Provide the (X, Y) coordinate of the cell's center where the given text is located.  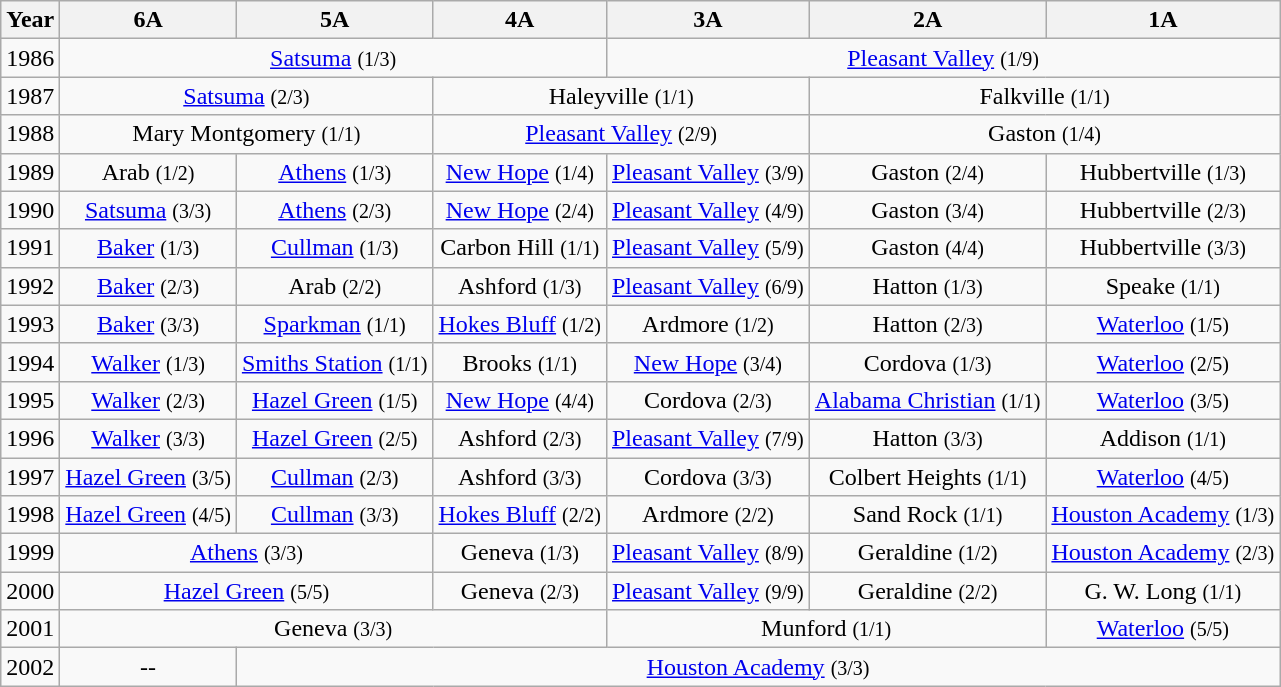
Pleasant Valley (1/9) (942, 58)
G. W. Long (1/1) (1163, 591)
4A (520, 20)
Carbon Hill (1/1) (520, 248)
Waterloo (3/5) (1163, 400)
Baker (2/3) (148, 286)
Year (30, 20)
Pleasant Valley (3/9) (708, 172)
1A (1163, 20)
Hazel Green (5/5) (246, 591)
-- (148, 667)
Athens (2/3) (334, 210)
Pleasant Valley (7/9) (708, 438)
Waterloo (2/5) (1163, 362)
Hubbertville (3/3) (1163, 248)
New Hope (1/4) (520, 172)
Speake (1/1) (1163, 286)
Smiths Station (1/1) (334, 362)
Geneva (3/3) (334, 629)
1987 (30, 96)
Hokes Bluff (1/2) (520, 324)
Athens (3/3) (246, 553)
1995 (30, 400)
Ardmore (2/2) (708, 515)
Walker (2/3) (148, 400)
Hubbertville (1/3) (1163, 172)
Hubbertville (2/3) (1163, 210)
1999 (30, 553)
Hatton (3/3) (928, 438)
Hazel Green (1/5) (334, 400)
Cullman (3/3) (334, 515)
Geneva (2/3) (520, 591)
Hatton (1/3) (928, 286)
Cordova (3/3) (708, 477)
Alabama Christian (1/1) (928, 400)
Gaston (4/4) (928, 248)
1998 (30, 515)
Cordova (1/3) (928, 362)
Ashford (1/3) (520, 286)
Hazel Green (2/5) (334, 438)
Baker (3/3) (148, 324)
2002 (30, 667)
1990 (30, 210)
1996 (30, 438)
Pleasant Valley (8/9) (708, 553)
1993 (30, 324)
Cordova (2/3) (708, 400)
Ashford (3/3) (520, 477)
Falkville (1/1) (1044, 96)
Gaston (1/4) (1044, 134)
Cullman (2/3) (334, 477)
Hokes Bluff (2/2) (520, 515)
New Hope (3/4) (708, 362)
1997 (30, 477)
6A (148, 20)
Sand Rock (1/1) (928, 515)
1992 (30, 286)
2001 (30, 629)
Sparkman (1/1) (334, 324)
2A (928, 20)
Satsuma (2/3) (246, 96)
Arab (2/2) (334, 286)
Waterloo (5/5) (1163, 629)
Gaston (3/4) (928, 210)
New Hope (4/4) (520, 400)
Haleyville (1/1) (621, 96)
Satsuma (1/3) (334, 58)
Hazel Green (3/5) (148, 477)
Houston Academy (2/3) (1163, 553)
Pleasant Valley (4/9) (708, 210)
1988 (30, 134)
Mary Montgomery (1/1) (246, 134)
Pleasant Valley (5/9) (708, 248)
Athens (1/3) (334, 172)
Houston Academy (1/3) (1163, 515)
1994 (30, 362)
Pleasant Valley (2/9) (621, 134)
5A (334, 20)
Geraldine (2/2) (928, 591)
Pleasant Valley (6/9) (708, 286)
Gaston (2/4) (928, 172)
Geneva (1/3) (520, 553)
Hatton (2/3) (928, 324)
Waterloo (1/5) (1163, 324)
Arab (1/2) (148, 172)
Ashford (2/3) (520, 438)
2000 (30, 591)
Brooks (1/1) (520, 362)
1986 (30, 58)
Munford (1/1) (826, 629)
Baker (1/3) (148, 248)
Walker (3/3) (148, 438)
Satsuma (3/3) (148, 210)
Houston Academy (3/3) (758, 667)
Cullman (1/3) (334, 248)
Geraldine (1/2) (928, 553)
Walker (1/3) (148, 362)
3A (708, 20)
Pleasant Valley (9/9) (708, 591)
Addison (1/1) (1163, 438)
Hazel Green (4/5) (148, 515)
1989 (30, 172)
Ardmore (1/2) (708, 324)
New Hope (2/4) (520, 210)
Waterloo (4/5) (1163, 477)
Colbert Heights (1/1) (928, 477)
1991 (30, 248)
